Extract the (X, Y) coordinate from the center of the cell holding the provided text.  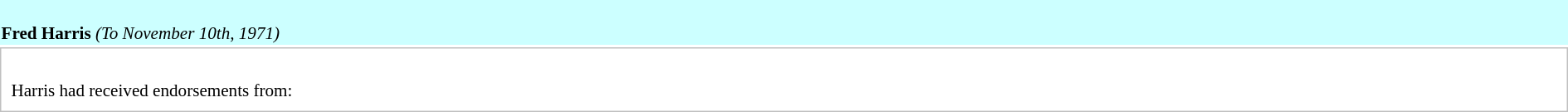
Fred Harris (To November 10th, 1971) (784, 22)
Harris had received endorsements from: (784, 80)
